Return the (X, Y) coordinate for the center point of the cell that contains the specified text.  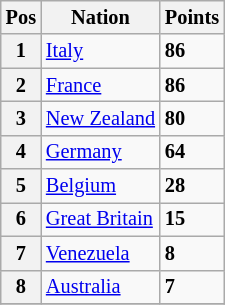
28 (192, 186)
2 (21, 85)
Germany (100, 152)
Points (192, 17)
4 (21, 152)
Venezuela (100, 253)
64 (192, 152)
6 (21, 219)
1 (21, 51)
5 (21, 186)
Belgium (100, 186)
Australia (100, 287)
15 (192, 219)
80 (192, 118)
3 (21, 118)
France (100, 85)
Italy (100, 51)
Pos (21, 17)
New Zealand (100, 118)
Nation (100, 17)
Great Britain (100, 219)
